Find where the given text appears and provide that cell's center as [X, Y] coordinate. 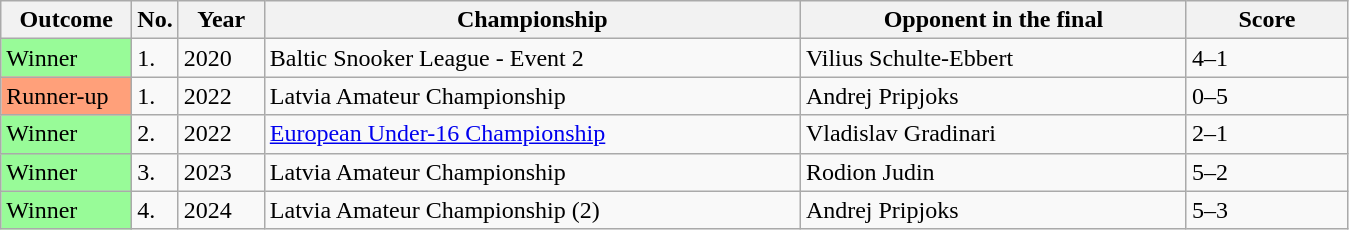
5–2 [1266, 172]
2024 [221, 210]
4–1 [1266, 58]
Championship [532, 20]
4. [155, 210]
3. [155, 172]
Score [1266, 20]
No. [155, 20]
Vladislav Gradinari [993, 134]
Baltic Snooker League - Event 2 [532, 58]
Vilius Schulte-Ebbert [993, 58]
2. [155, 134]
0–5 [1266, 96]
2023 [221, 172]
Runner-up [66, 96]
Opponent in the final [993, 20]
Rodion Judin [993, 172]
Year [221, 20]
2020 [221, 58]
5–3 [1266, 210]
Latvia Amateur Championship (2) [532, 210]
Outcome [66, 20]
2–1 [1266, 134]
European Under-16 Championship [532, 134]
